Detect which cell encompasses the target text, then output its (x, y) center coordinate. 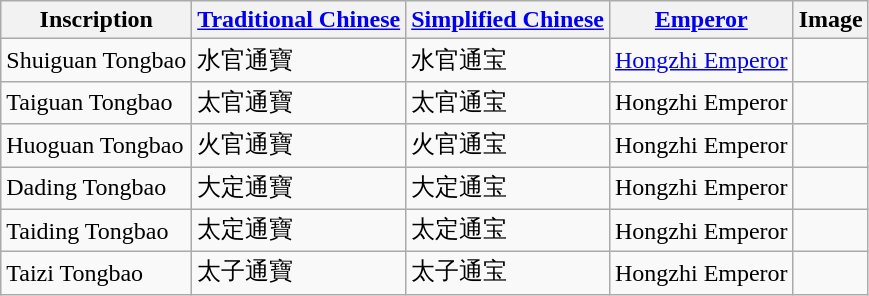
太官通宝 (508, 102)
水官通寶 (299, 60)
Huoguan Tongbao (96, 146)
Shuiguan Tongbao (96, 60)
火官通宝 (508, 146)
Taiguan Tongbao (96, 102)
大定通寶 (299, 188)
Image (830, 20)
火官通寶 (299, 146)
水官通宝 (508, 60)
Inscription (96, 20)
Dading Tongbao (96, 188)
太官通寶 (299, 102)
太子通宝 (508, 274)
Taizi Tongbao (96, 274)
Emperor (701, 20)
大定通宝 (508, 188)
太定通宝 (508, 230)
Taiding Tongbao (96, 230)
太定通寶 (299, 230)
Simplified Chinese (508, 20)
太子通寶 (299, 274)
Traditional Chinese (299, 20)
